Find where the given text appears and provide that cell's center as [X, Y] coordinate. 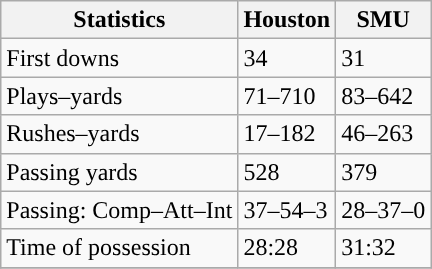
379 [384, 172]
Houston [287, 20]
37–54–3 [287, 210]
Plays–yards [120, 96]
Passing yards [120, 172]
SMU [384, 20]
34 [287, 58]
31 [384, 58]
28:28 [287, 248]
Statistics [120, 20]
71–710 [287, 96]
Time of possession [120, 248]
Passing: Comp–Att–Int [120, 210]
31:32 [384, 248]
528 [287, 172]
Rushes–yards [120, 134]
17–182 [287, 134]
46–263 [384, 134]
83–642 [384, 96]
First downs [120, 58]
28–37–0 [384, 210]
